Locate the cell with the specified text and output its (X, Y) center coordinate. 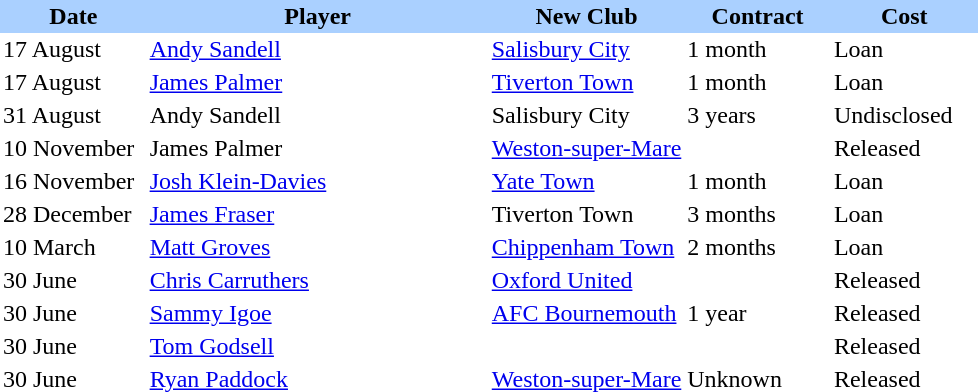
3 months (758, 214)
Josh Klein-Davies (318, 182)
16 November (74, 182)
Cost (904, 16)
10 March (74, 248)
Chippenham Town (587, 248)
10 November (74, 148)
3 years (758, 116)
Weston-super-Mare (587, 148)
AFC Bournemouth (587, 314)
New Club (587, 16)
Chris Carruthers (318, 280)
Undisclosed (904, 116)
Oxford United (587, 280)
Sammy Igoe (318, 314)
31 August (74, 116)
Player (318, 16)
Yate Town (587, 182)
28 December (74, 214)
Contract (758, 16)
1 year (758, 314)
2 months (758, 248)
James Fraser (318, 214)
Matt Groves (318, 248)
Tom Godsell (318, 346)
Date (74, 16)
